Determine the (X, Y) coordinate at the center of the cell enclosing the given text.  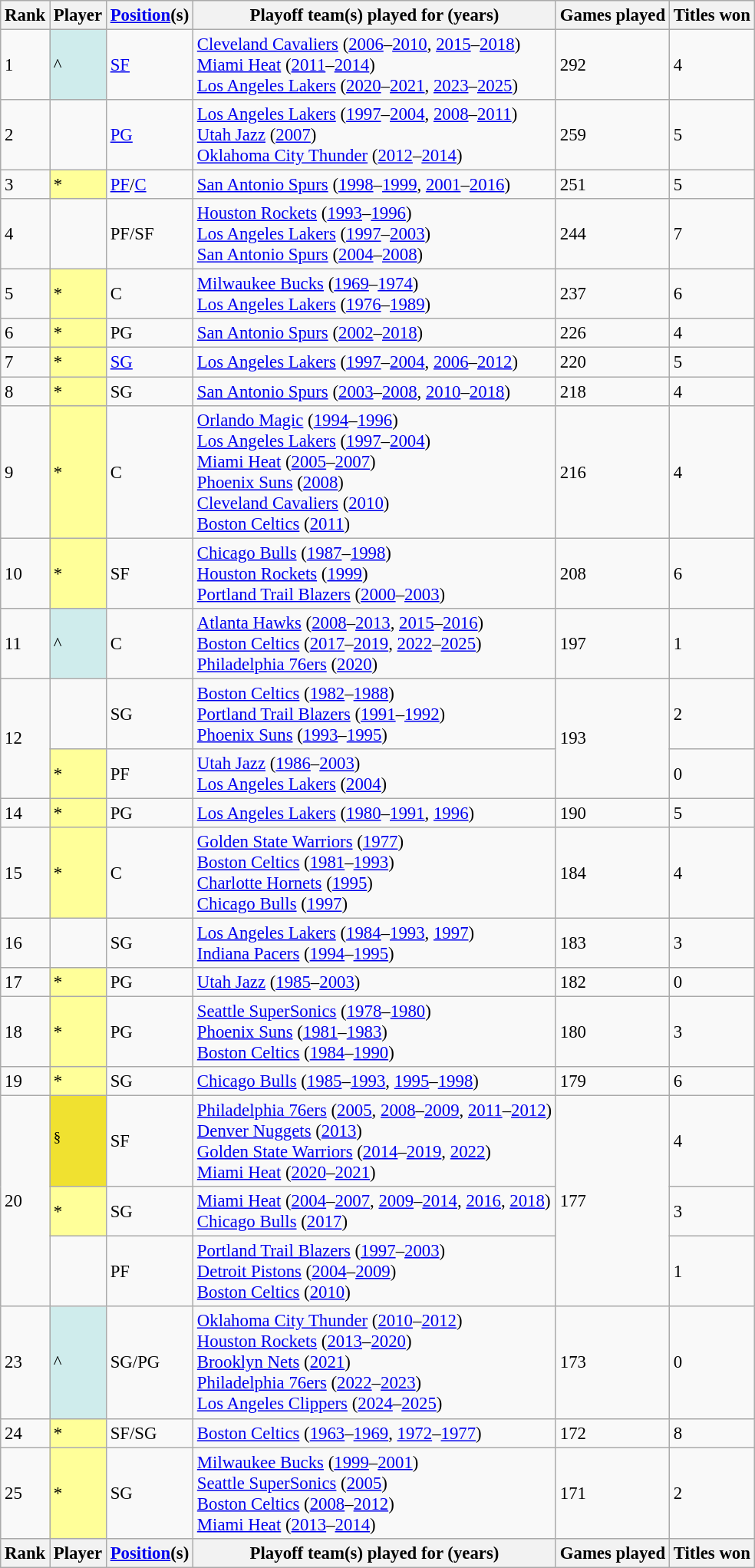
San Antonio Spurs (2003–2008, 2010–2018) (374, 391)
25 (25, 1494)
Seattle SuperSonics (1978–1980)Phoenix Suns (1981–1983)Boston Celtics (1984–1990) (374, 1032)
182 (612, 982)
San Antonio Spurs (2002–2018) (374, 334)
23 (25, 1363)
218 (612, 391)
Oklahoma City Thunder (2010–2012)Houston Rockets (2013–2020)Brooklyn Nets (2021)Philadelphia 76ers (2022–2023)Los Angeles Clippers (2024–2025) (374, 1363)
Utah Jazz (1985–2003) (374, 982)
9 (25, 471)
172 (612, 1433)
226 (612, 334)
PF/SF (149, 234)
16 (25, 942)
183 (612, 942)
Cleveland Cavaliers (2006–2010, 2015–2018)Miami Heat (2011–2014)Los Angeles Lakers (2020–2021, 2023–2025) (374, 65)
Boston Celtics (1982–1988)Portland Trail Blazers (1991–1992)Phoenix Suns (1993–1995) (374, 714)
184 (612, 873)
San Antonio Spurs (1998–1999, 2001–2016) (374, 185)
173 (612, 1363)
15 (25, 873)
259 (612, 135)
Houston Rockets (1993–1996)Los Angeles Lakers (1997–2003)San Antonio Spurs (2004–2008) (374, 234)
17 (25, 982)
193 (612, 738)
12 (25, 738)
190 (612, 813)
Los Angeles Lakers (1997–2004, 2008–2011)Utah Jazz (2007)Oklahoma City Thunder (2012–2014) (374, 135)
177 (612, 1202)
Los Angeles Lakers (1984–1993, 1997)Indiana Pacers (1994–1995) (374, 942)
24 (25, 1433)
180 (612, 1032)
220 (612, 362)
Milwaukee Bucks (1999–2001)Seattle SuperSonics (2005)Boston Celtics (2008–2012)Miami Heat (2013–2014) (374, 1494)
208 (612, 573)
216 (612, 471)
Atlanta Hawks (2008–2013, 2015–2016)Boston Celtics (2017–2019, 2022–2025)Philadelphia 76ers (2020) (374, 643)
Miami Heat (2004–2007, 2009–2014, 2016, 2018)Chicago Bulls (2017) (374, 1211)
Portland Trail Blazers (1997–2003)Detroit Pistons (2004–2009)Boston Celtics (2010) (374, 1272)
237 (612, 295)
20 (25, 1202)
Los Angeles Lakers (1997–2004, 2006–2012) (374, 362)
Milwaukee Bucks (1969–1974)Los Angeles Lakers (1976–1989) (374, 295)
Utah Jazz (1986–2003)Los Angeles Lakers (2004) (374, 774)
Chicago Bulls (1987–1998)Houston Rockets (1999)Portland Trail Blazers (2000–2003) (374, 573)
171 (612, 1494)
Golden State Warriors (1977)Boston Celtics (1981–1993)Charlotte Hornets (1995)Chicago Bulls (1997) (374, 873)
197 (612, 643)
14 (25, 813)
PF/C (149, 185)
SF/SG (149, 1433)
Los Angeles Lakers (1980–1991, 1996) (374, 813)
Chicago Bulls (1985–1993, 1995–1998) (374, 1081)
18 (25, 1032)
10 (25, 573)
251 (612, 185)
Orlando Magic (1994–1996)Los Angeles Lakers (1997–2004)Miami Heat (2005–2007)Phoenix Suns (2008)Cleveland Cavaliers (2010)Boston Celtics (2011) (374, 471)
§ (78, 1142)
292 (612, 65)
19 (25, 1081)
244 (612, 234)
Philadelphia 76ers (2005, 2008–2009, 2011–2012)Denver Nuggets (2013)Golden State Warriors (2014–2019, 2022)Miami Heat (2020–2021) (374, 1142)
11 (25, 643)
SG/PG (149, 1363)
179 (612, 1081)
Boston Celtics (1963–1969, 1972–1977) (374, 1433)
